Scan for the cell matching the given text and deliver its (x, y) coordinate at center. 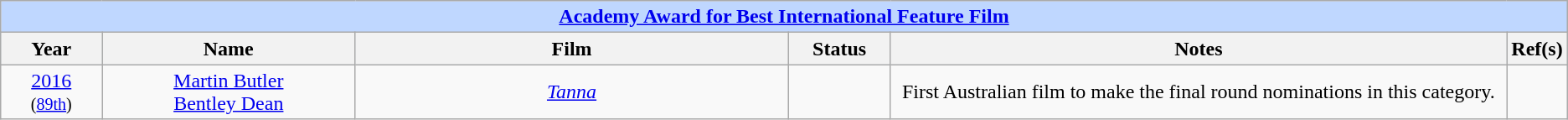
Notes (1199, 49)
First Australian film to make the final round nominations in this category. (1199, 92)
Academy Award for Best International Feature Film (784, 17)
Year (52, 49)
Martin Butler Bentley Dean (229, 92)
Ref(s) (1537, 49)
Status (839, 49)
Film (571, 49)
2016(89th) (52, 92)
Name (229, 49)
Tanna (571, 92)
